For the text-containing cell, return its midpoint in (X, Y) coordinate format. 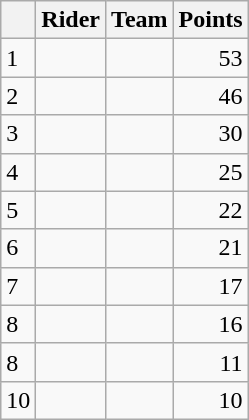
30 (210, 134)
16 (210, 324)
22 (210, 210)
7 (18, 286)
21 (210, 248)
3 (18, 134)
Points (210, 20)
17 (210, 286)
5 (18, 210)
6 (18, 248)
4 (18, 172)
Team (140, 20)
11 (210, 362)
Rider (71, 20)
1 (18, 58)
53 (210, 58)
2 (18, 96)
25 (210, 172)
46 (210, 96)
